Find where the given text appears and provide that cell's center as [x, y] coordinate. 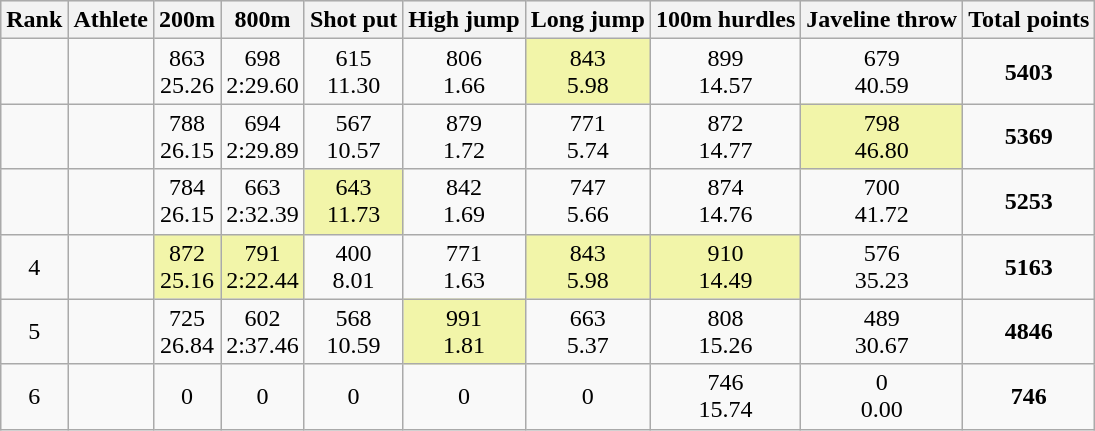
5253 [1029, 202]
64311.73 [353, 202]
87414.76 [725, 202]
Rank [34, 20]
6635.37 [588, 332]
79846.80 [882, 136]
4 [34, 266]
70041.72 [882, 202]
8061.66 [464, 72]
100m hurdles [725, 20]
8421.69 [464, 202]
80815.26 [725, 332]
78426.15 [188, 202]
8791.72 [464, 136]
7715.74 [588, 136]
5163 [1029, 266]
5369 [1029, 136]
74615.74 [725, 396]
746 [1029, 396]
48930.67 [882, 332]
00.00 [882, 396]
87214.77 [725, 136]
6632:32.39 [263, 202]
High jump [464, 20]
4846 [1029, 332]
72526.84 [188, 332]
Athlete [111, 20]
4008.01 [353, 266]
67940.59 [882, 72]
78826.15 [188, 136]
6942:29.89 [263, 136]
Javeline throw [882, 20]
56810.59 [353, 332]
5 [34, 332]
6 [34, 396]
6982:29.60 [263, 72]
56710.57 [353, 136]
7711.63 [464, 266]
6022:37.46 [263, 332]
Total points [1029, 20]
800m [263, 20]
57635.23 [882, 266]
200m [188, 20]
9911.81 [464, 332]
Long jump [588, 20]
7912:22.44 [263, 266]
89914.57 [725, 72]
5403 [1029, 72]
7475.66 [588, 202]
91014.49 [725, 266]
Shot put [353, 20]
86325.26 [188, 72]
87225.16 [188, 266]
61511.30 [353, 72]
